Return [X, Y] of the center of cell containing provided text 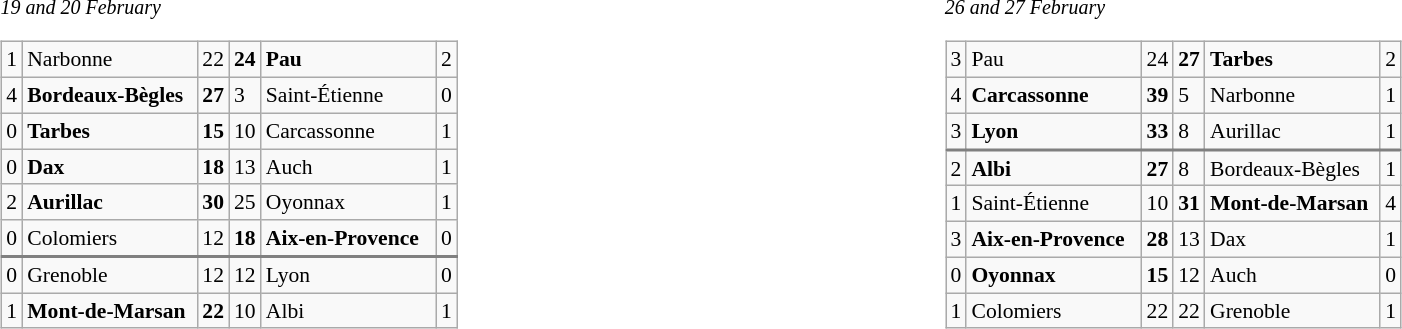
33 [1158, 131]
31 [1189, 204]
28 [1158, 239]
25 [245, 202]
5 [1189, 95]
30 [213, 202]
39 [1158, 95]
